From the cell containing the given text, extract its center point as [x, y] coordinate. 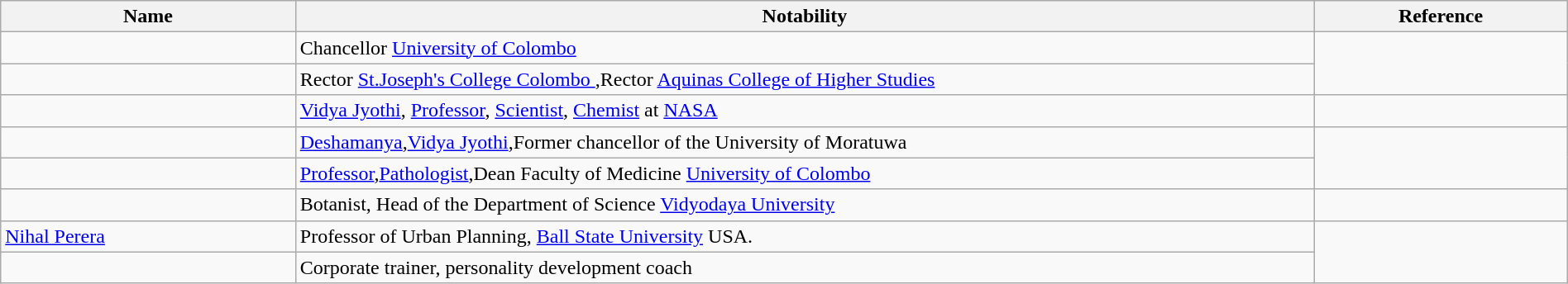
Nihal Perera [149, 236]
Rector St.Joseph's College Colombo ,Rector Aquinas College of Higher Studies [804, 79]
Professor,Pathologist,Dean Faculty of Medicine University of Colombo [804, 173]
Chancellor University of Colombo [804, 48]
Botanist, Head of the Department of Science Vidyodaya University [804, 205]
Name [149, 17]
Reference [1441, 17]
Deshamanya,Vidya Jyothi,Former chancellor of the University of Moratuwa [804, 142]
Vidya Jyothi, Professor, Scientist, Chemist at NASA [804, 111]
Professor of Urban Planning, Ball State University USA. [804, 236]
Corporate trainer, personality development coach [804, 267]
Notability [804, 17]
